Pinpoint the cell where the given text exists, returning its (X, Y) midpoint coordinate. 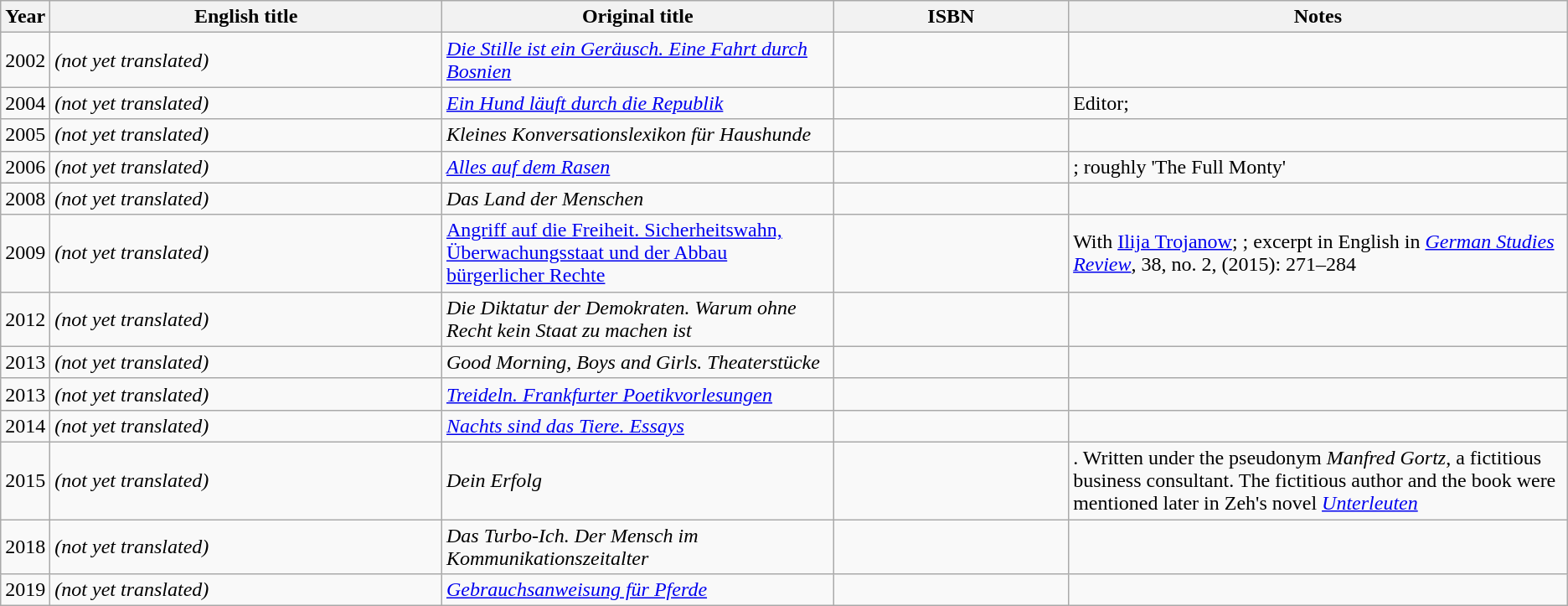
2018 (25, 546)
English title (246, 17)
Ein Hund läuft durch die Republik (637, 103)
Year (25, 17)
2004 (25, 103)
Dein Erfolg (637, 480)
Treideln. Frankfurter Poetikvorlesungen (637, 394)
Angriff auf die Freiheit. Sicherheitswahn, Überwachungsstaat und der Abbau bürgerlicher Rechte (637, 253)
Gebrauchsanweisung für Pferde (637, 590)
Nachts sind das Tiere. Essays (637, 426)
Alles auf dem Rasen (637, 167)
With Ilija Trojanow; ; excerpt in English in German Studies Review, 38, no. 2, (2015): 271–284 (1318, 253)
Kleines Konversationslexikon für Haushunde (637, 135)
2009 (25, 253)
2005 (25, 135)
Original title (637, 17)
2002 (25, 60)
ISBN (952, 17)
Das Land der Menschen (637, 199)
2012 (25, 319)
2008 (25, 199)
Die Stille ist ein Geräusch. Eine Fahrt durch Bosnien (637, 60)
Editor; (1318, 103)
Die Diktatur der Demokraten. Warum ohne Recht kein Staat zu machen ist (637, 319)
2014 (25, 426)
2015 (25, 480)
Good Morning, Boys and Girls. Theaterstücke (637, 362)
2019 (25, 590)
Das Turbo-Ich. Der Mensch im Kommunikationszeitalter (637, 546)
Notes (1318, 17)
; roughly 'The Full Monty' (1318, 167)
2006 (25, 167)
